Output the [X, Y] coordinate of the center of the cell containing the given text.  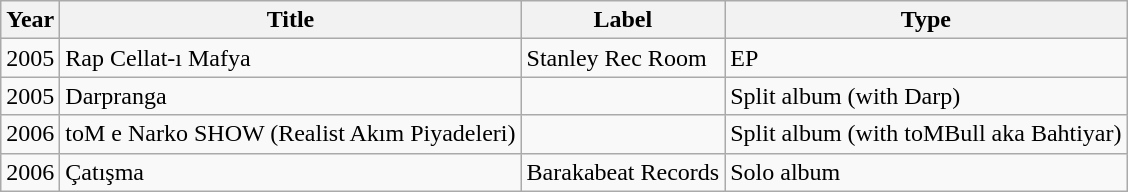
Title [290, 20]
Çatışma [290, 172]
EP [926, 58]
Solo album [926, 172]
Label [623, 20]
Split album (with toMBull aka Bahtiyar) [926, 134]
Barakabeat Records [623, 172]
Stanley Rec Room [623, 58]
toM e Narko SHOW (Realist Akım Piyadeleri) [290, 134]
Darpranga [290, 96]
Split album (with Darp) [926, 96]
Type [926, 20]
Rap Cellat-ı Mafya [290, 58]
Year [30, 20]
